Identify which cell holds the provided text, then report its [X, Y] central coordinate. 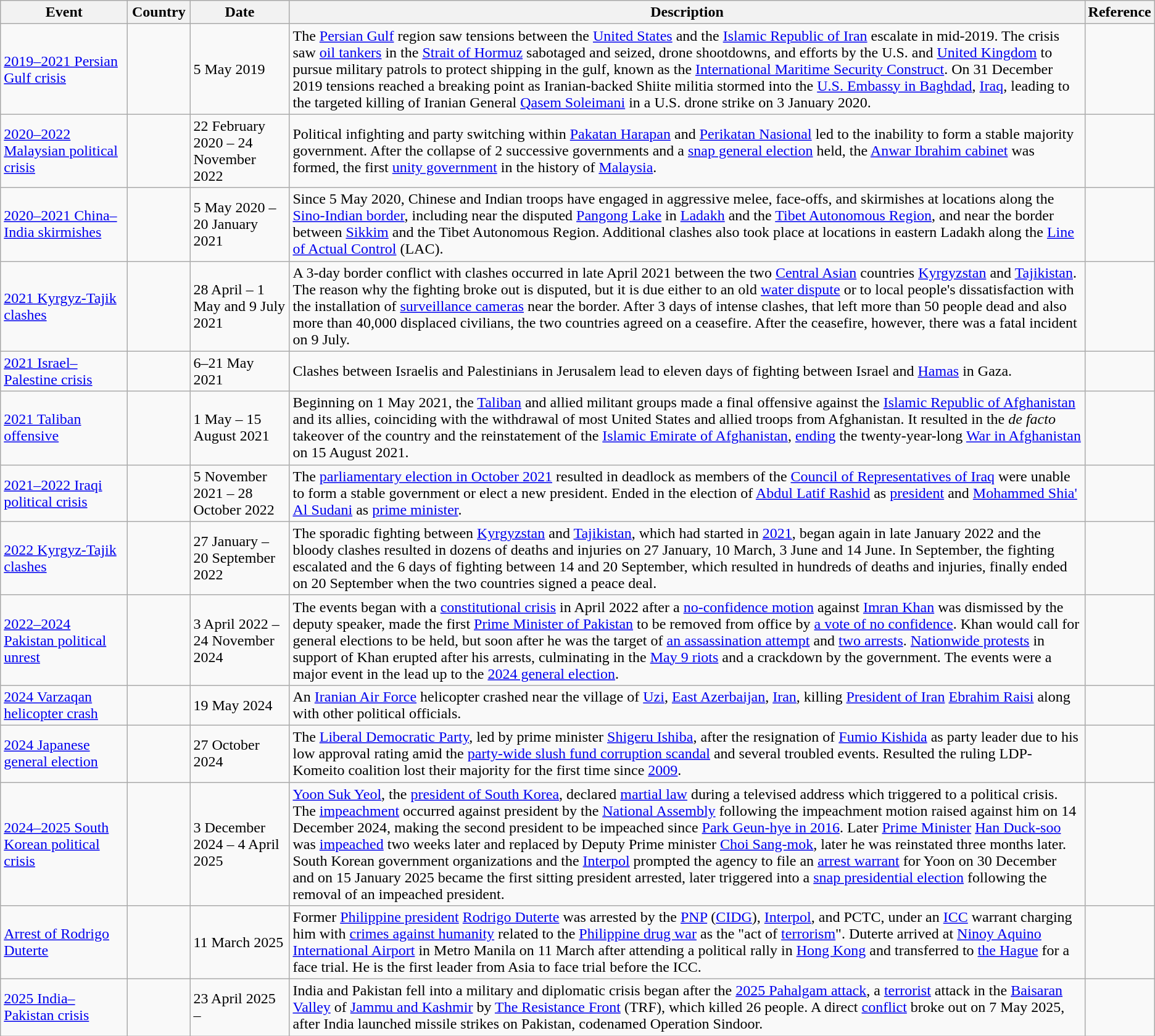
23 April 2025 – [239, 1008]
2021 Kyrgyz-Tajik clashes [64, 306]
Clashes between Israelis and Palestinians in Jerusalem lead to eleven days of fighting between Israel and Hamas in Gaza. [687, 371]
27 January – 20 September 2022 [239, 558]
2024–2025 South Korean political crisis [64, 844]
Reference [1119, 12]
Arrest of Rodrigo Duterte [64, 943]
2022–2024 Pakistan political unrest [64, 640]
6–21 May 2021 [239, 371]
Description [687, 12]
3 April 2022 – 24 November 2024 [239, 640]
2021 Israel–Palestine crisis [64, 371]
19 May 2024 [239, 705]
2021 Taliban offensive [64, 428]
2024 Japanese general election [64, 753]
Date [239, 12]
5 May 2019 [239, 69]
1 May – 15 August 2021 [239, 428]
3 December 2024 – 4 April 2025 [239, 844]
2019–2021 Persian Gulf crisis [64, 69]
5 November 2021 – 28 October 2022 [239, 493]
2022 Kyrgyz-Tajik clashes [64, 558]
5 May 2020 – 20 January 2021 [239, 225]
2025 India–Pakistan crisis [64, 1008]
28 April – 1 May and 9 July 2021 [239, 306]
2021–2022 Iraqi political crisis [64, 493]
Country [159, 12]
11 March 2025 [239, 943]
2024 Varzaqan helicopter crash [64, 705]
2020–2022 Malaysian political crisis [64, 151]
22 February 2020 – 24 November 2022 [239, 151]
27 October 2024 [239, 753]
2020–2021 China–India skirmishes [64, 225]
Event [64, 12]
